Identify which cell holds the provided text, then report its [X, Y] central coordinate. 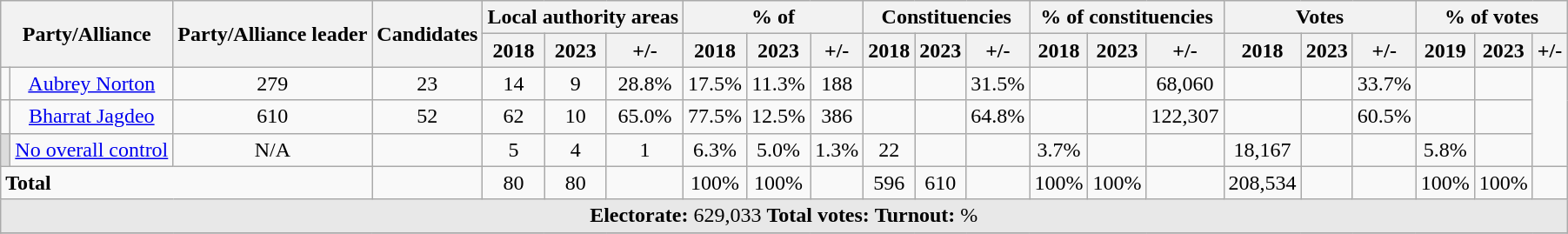
Local authority areas [583, 17]
77.5% [715, 117]
Bharrat Jagdeo [92, 117]
9 [576, 84]
11.3% [779, 84]
14 [513, 84]
23 [428, 84]
% of [774, 17]
386 [837, 117]
68,060 [1184, 84]
10 [576, 117]
279 [273, 84]
No overall control [92, 150]
Party/Alliance leader [273, 34]
208,534 [1263, 183]
1.3% [837, 150]
4 [576, 150]
2019 [1445, 50]
12.5% [779, 117]
N/A [273, 150]
18,167 [1263, 150]
5.0% [779, 150]
3.7% [1059, 150]
% of votes [1491, 17]
31.5% [998, 84]
Candidates [428, 34]
52 [428, 117]
Total [186, 183]
Party/Alliance [87, 34]
Aubrey Norton [92, 84]
Votes [1320, 17]
5 [513, 150]
6.3% [715, 150]
% of constituencies [1127, 17]
28.8% [644, 84]
62 [513, 117]
596 [889, 183]
33.7% [1385, 84]
122,307 [1184, 117]
64.8% [998, 117]
60.5% [1385, 117]
Electorate: 629,033 Total votes: Turnout: % [784, 216]
22 [889, 150]
Constituencies [946, 17]
65.0% [644, 117]
188 [837, 84]
1 [644, 150]
17.5% [715, 84]
5.8% [1445, 150]
